Return the [X, Y] coordinate for the center point of the cell that contains the specified text.  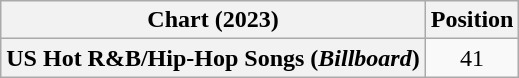
US Hot R&B/Hip-Hop Songs (Billboard) [213, 58]
Chart (2023) [213, 20]
Position [472, 20]
41 [472, 58]
